Detect which cell encompasses the target text, then output its [X, Y] center coordinate. 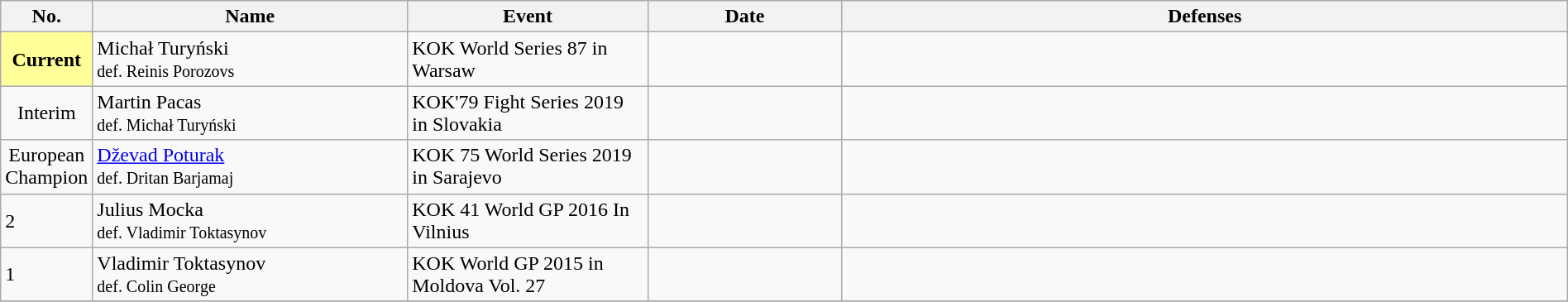
Event [528, 17]
Michał Turyński def. Reinis Porozovs [250, 60]
Vladimir Toktasynov def. Colin George [250, 275]
Dževad Poturak def. Dritan Barjamaj [250, 167]
KOK 75 World Series 2019 in Sarajevo [528, 167]
2 [46, 220]
Interim [46, 113]
KOK World GP 2015 in Moldova Vol. 27 [528, 275]
KOK 41 World GP 2016 In Vilnius [528, 220]
No. [46, 17]
KOK World Series 87 in Warsaw [528, 60]
Name [250, 17]
Current [46, 60]
KOK'79 Fight Series 2019 in Slovakia [528, 113]
European Champion [46, 167]
Defenses [1204, 17]
Date [744, 17]
Martin Pacas def. Michał Turyński [250, 113]
1 [46, 275]
Julius Mocka def. Vladimir Toktasynov [250, 220]
